Output the (X, Y) coordinate of the center of the cell containing the given text.  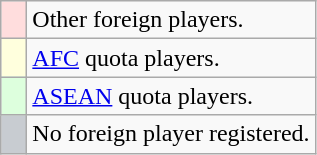
No foreign player registered. (171, 134)
Other foreign players. (171, 20)
AFC quota players. (171, 58)
ASEAN quota players. (171, 96)
